Find where the given text appears and provide that cell's center as (x, y) coordinate. 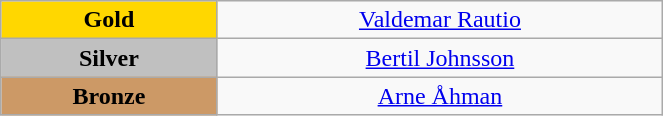
Valdemar Rautio (440, 20)
Arne Åhman (440, 96)
Gold (109, 20)
Silver (109, 58)
Bronze (109, 96)
Bertil Johnsson (440, 58)
